Detect which cell encompasses the target text, then output its (x, y) center coordinate. 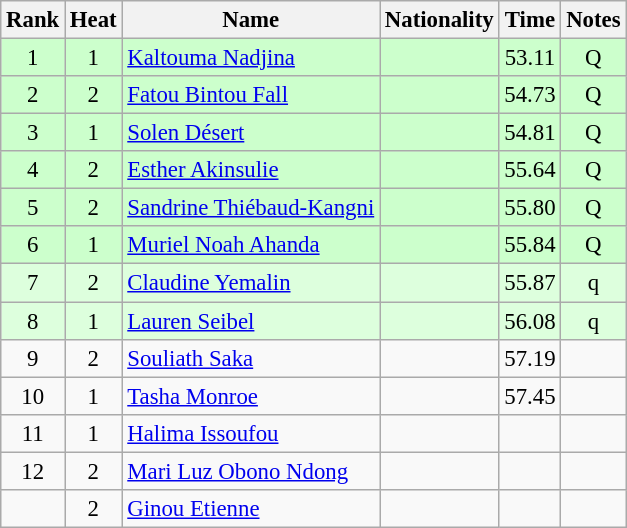
Nationality (440, 20)
55.84 (530, 245)
6 (33, 245)
Tasha Monroe (251, 396)
56.08 (530, 321)
Notes (594, 20)
Sandrine Thiébaud-Kangni (251, 208)
12 (33, 471)
8 (33, 321)
4 (33, 170)
54.81 (530, 133)
5 (33, 208)
55.87 (530, 283)
11 (33, 433)
57.19 (530, 358)
Claudine Yemalin (251, 283)
Lauren Seibel (251, 321)
Esther Akinsulie (251, 170)
53.11 (530, 58)
7 (33, 283)
Time (530, 20)
Heat (94, 20)
9 (33, 358)
57.45 (530, 396)
3 (33, 133)
Mari Luz Obono Ndong (251, 471)
Souliath Saka (251, 358)
Fatou Bintou Fall (251, 95)
Kaltouma Nadjina (251, 58)
Muriel Noah Ahanda (251, 245)
Ginou Etienne (251, 509)
54.73 (530, 95)
55.80 (530, 208)
Rank (33, 20)
Halima Issoufou (251, 433)
10 (33, 396)
Solen Désert (251, 133)
55.64 (530, 170)
Name (251, 20)
